Capture the cell that displays the provided text and extract its [X, Y] central coordinate. 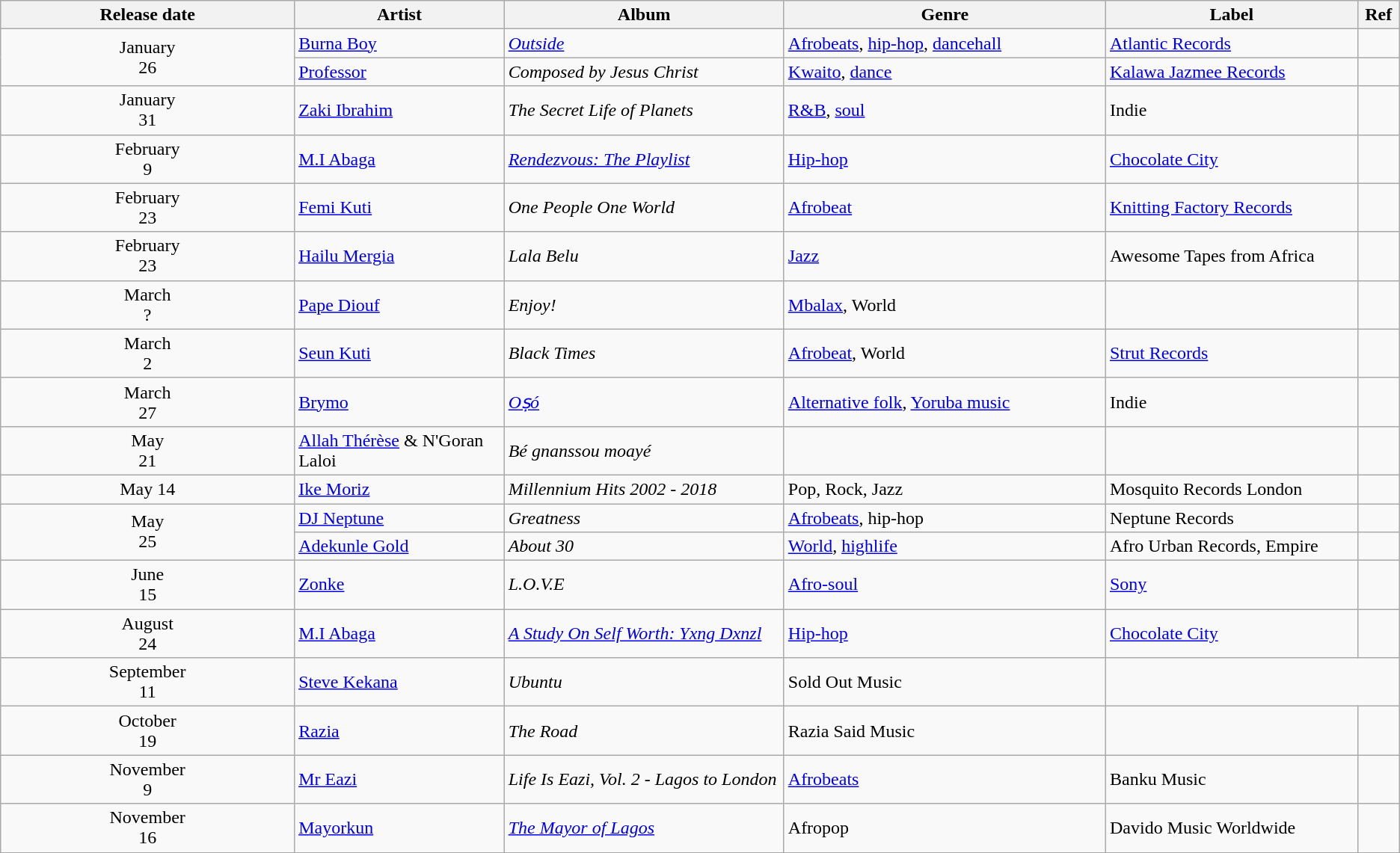
January31 [148, 111]
L.O.V.E [644, 585]
Afro Urban Records, Empire [1231, 546]
Femi Kuti [399, 208]
The Road [644, 731]
Pop, Rock, Jazz [945, 489]
Greatness [644, 518]
Afrobeat [945, 208]
Seun Kuti [399, 353]
Zonke [399, 585]
Life Is Eazi, Vol. 2 - Lagos to London [644, 779]
November16 [148, 828]
January26 [148, 58]
A Study On Self Worth: Yxng Dxnzl [644, 634]
R&B, soul [945, 111]
Label [1231, 15]
Razia [399, 731]
Allah Thérèse & N'Goran Laloi [399, 450]
Hailu Mergia [399, 256]
Mr Eazi [399, 779]
Enjoy! [644, 305]
October19 [148, 731]
February9 [148, 158]
Atlantic Records [1231, 43]
Afropop [945, 828]
Afrobeats [945, 779]
Zaki Ibrahim [399, 111]
Steve Kekana [399, 682]
Rendezvous: The Playlist [644, 158]
May25 [148, 532]
November9 [148, 779]
Sold Out Music [945, 682]
Oṣó [644, 402]
June15 [148, 585]
Banku Music [1231, 779]
Brymo [399, 402]
Album [644, 15]
Mosquito Records London [1231, 489]
Ref [1378, 15]
Black Times [644, 353]
The Mayor of Lagos [644, 828]
Lala Belu [644, 256]
Neptune Records [1231, 518]
Jazz [945, 256]
March27 [148, 402]
Kalawa Jazmee Records [1231, 72]
Professor [399, 72]
World, highlife [945, 546]
Mbalax, World [945, 305]
Outside [644, 43]
August24 [148, 634]
Alternative folk, Yoruba music [945, 402]
March? [148, 305]
Afrobeat, World [945, 353]
September11 [148, 682]
Afrobeats, hip-hop [945, 518]
One People One World [644, 208]
DJ Neptune [399, 518]
Bé gnanssou moayé [644, 450]
May21 [148, 450]
Adekunle Gold [399, 546]
Kwaito, dance [945, 72]
Artist [399, 15]
Release date [148, 15]
May 14 [148, 489]
Sony [1231, 585]
Burna Boy [399, 43]
About 30 [644, 546]
Mayorkun [399, 828]
The Secret Life of Planets [644, 111]
Razia Said Music [945, 731]
Ubuntu [644, 682]
Strut Records [1231, 353]
Millennium Hits 2002 - 2018 [644, 489]
Awesome Tapes from Africa [1231, 256]
Afrobeats, hip-hop, dancehall [945, 43]
Davido Music Worldwide [1231, 828]
Knitting Factory Records [1231, 208]
Afro-soul [945, 585]
Ike Moriz [399, 489]
Genre [945, 15]
March2 [148, 353]
Pape Diouf [399, 305]
Composed by Jesus Christ [644, 72]
